Return the [X, Y] coordinate for the center point of the cell that contains the specified text.  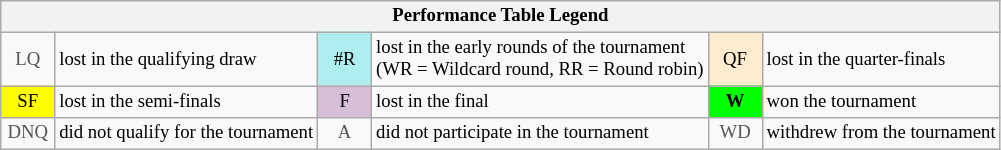
W [735, 102]
lost in the quarter-finals [881, 60]
QF [735, 60]
lost in the final [540, 102]
Performance Table Legend [500, 16]
did not qualify for the tournament [186, 134]
SF [28, 102]
F [345, 102]
DNQ [28, 134]
WD [735, 134]
did not participate in the tournament [540, 134]
lost in the semi-finals [186, 102]
lost in the qualifying draw [186, 60]
lost in the early rounds of the tournament(WR = Wildcard round, RR = Round robin) [540, 60]
LQ [28, 60]
#R [345, 60]
A [345, 134]
withdrew from the tournament [881, 134]
won the tournament [881, 102]
